Locate the cell with the specified text and output its (X, Y) center coordinate. 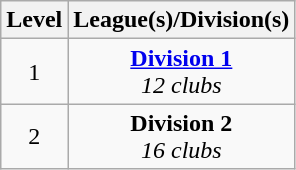
Division 112 clubs (182, 72)
League(s)/Division(s) (182, 20)
Level (34, 20)
1 (34, 72)
Division 216 clubs (182, 136)
2 (34, 136)
